Capture the cell that displays the provided text and extract its (x, y) central coordinate. 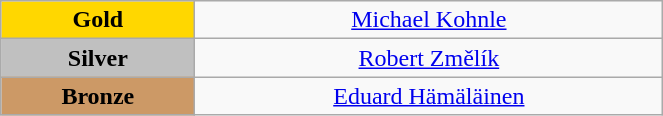
Bronze (98, 96)
Michael Kohnle (429, 20)
Robert Změlík (429, 58)
Eduard Hämäläinen (429, 96)
Silver (98, 58)
Gold (98, 20)
